Provide the [X, Y] coordinate of the cell's center where the given text is located.  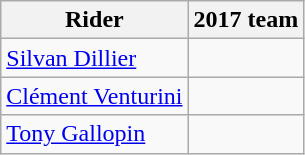
Silvan Dillier [94, 58]
2017 team [246, 20]
Tony Gallopin [94, 134]
Clément Venturini [94, 96]
Rider [94, 20]
